For the text-containing cell, return its midpoint in [x, y] coordinate format. 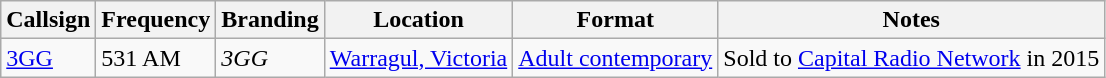
Notes [912, 20]
Sold to Capital Radio Network in 2015 [912, 58]
Callsign [48, 20]
Adult contemporary [616, 58]
Branding [270, 20]
Warragul, Victoria [418, 58]
Frequency [156, 20]
Location [418, 20]
Format [616, 20]
531 AM [156, 58]
